Pinpoint the cell where the given text exists, returning its (X, Y) midpoint coordinate. 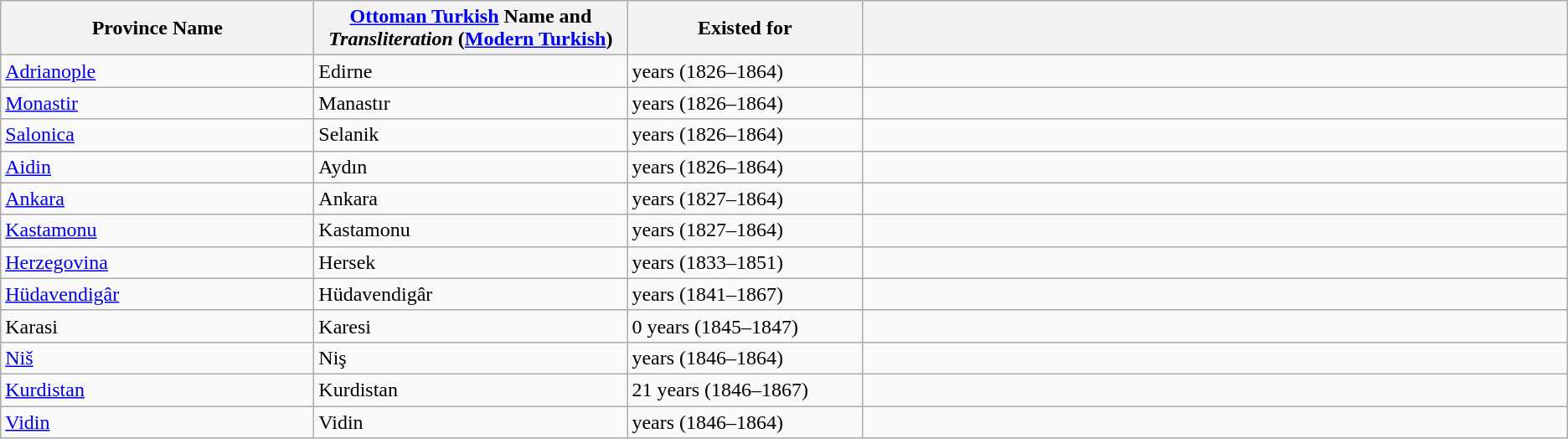
Edirne (471, 71)
Salonica (157, 135)
Monastir (157, 103)
Karasi (157, 326)
0 years (1845–1847) (745, 326)
years (1833–1851) (745, 262)
Existed for (745, 28)
years (1841–1867) (745, 294)
Ottoman Turkish Name and Transliteration (Modern Turkish) (471, 28)
Herzegovina (157, 262)
21 years (1846–1867) (745, 390)
Aidin (157, 167)
Selanik (471, 135)
Niş (471, 358)
Karesi (471, 326)
Hersek (471, 262)
Manastır (471, 103)
Niš (157, 358)
Adrianople (157, 71)
Aydın (471, 167)
Province Name (157, 28)
